Detect which cell encompasses the target text, then output its [x, y] center coordinate. 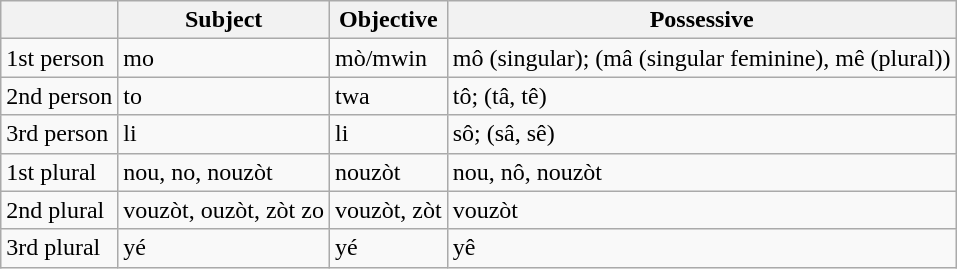
to [224, 96]
sô; (sâ, sê) [702, 134]
1st person [60, 58]
vouzòt [702, 210]
twa [388, 96]
1st plural [60, 172]
mo [224, 58]
2nd person [60, 96]
yê [702, 248]
3rd person [60, 134]
tô; (tâ, tê) [702, 96]
nouzòt [388, 172]
nou, nô, nouzòt [702, 172]
nou, no, nouzòt [224, 172]
2nd plural [60, 210]
Possessive [702, 20]
vouzòt, ouzòt, zòt zo [224, 210]
3rd plural [60, 248]
mò/mwin [388, 58]
Objective [388, 20]
vouzòt, zòt [388, 210]
mô (singular); (mâ (singular feminine), mê (plural)) [702, 58]
Subject [224, 20]
